From the cell containing the given text, extract its center point as (x, y) coordinate. 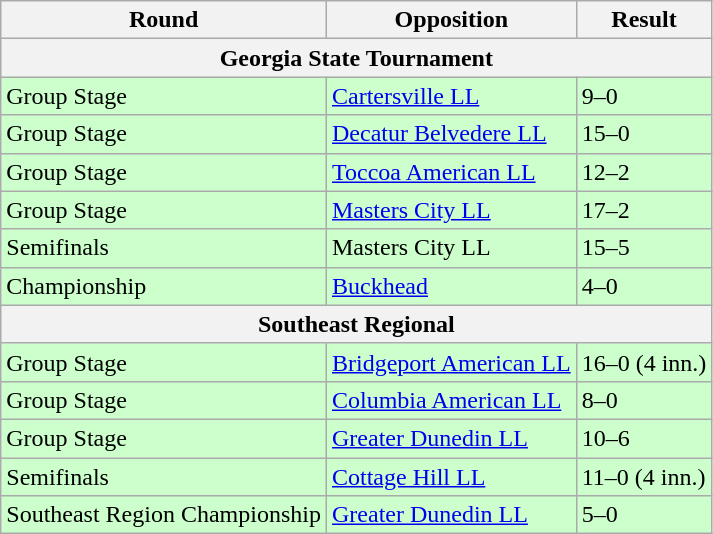
Result (644, 20)
12–2 (644, 172)
10–6 (644, 438)
Championship (164, 286)
Georgia State Tournament (356, 58)
9–0 (644, 96)
Bridgeport American LL (451, 362)
Cartersville LL (451, 96)
15–5 (644, 248)
5–0 (644, 515)
Round (164, 20)
17–2 (644, 210)
8–0 (644, 400)
Southeast Regional (356, 324)
Toccoa American LL (451, 172)
Southeast Region Championship (164, 515)
Opposition (451, 20)
15–0 (644, 134)
Cottage Hill LL (451, 477)
Columbia American LL (451, 400)
11–0 (4 inn.) (644, 477)
4–0 (644, 286)
Decatur Belvedere LL (451, 134)
16–0 (4 inn.) (644, 362)
Buckhead (451, 286)
